Capture the cell that displays the provided text and extract its [x, y] central coordinate. 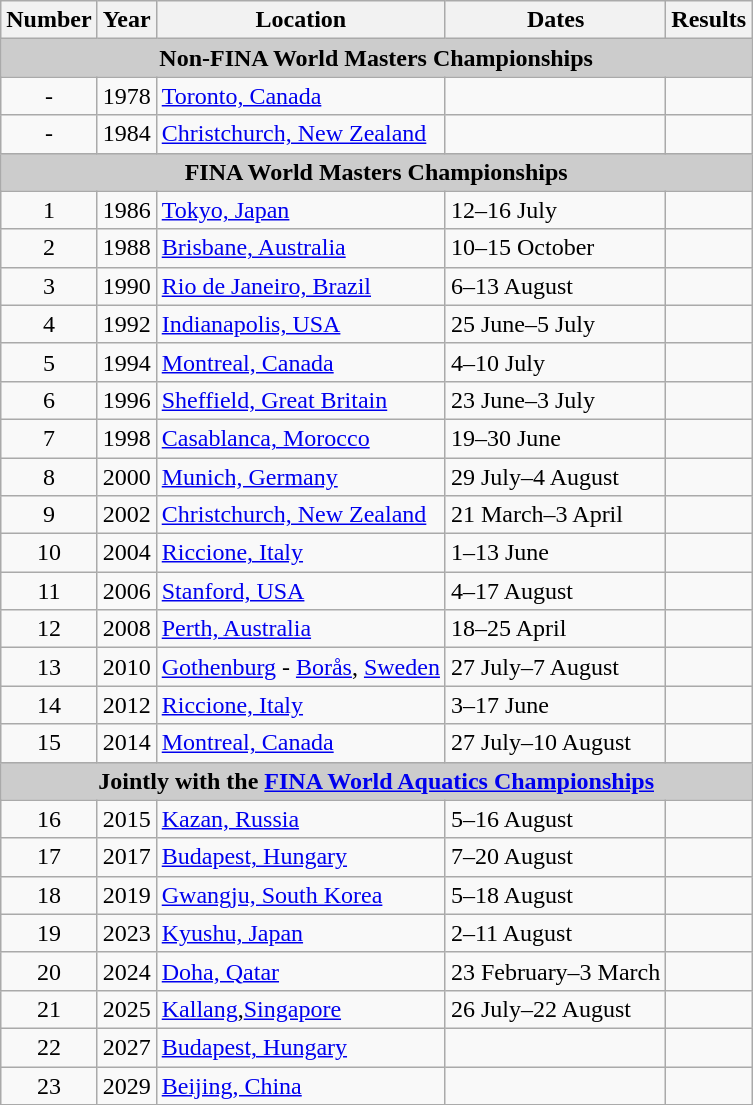
2019 [126, 895]
Dates [555, 20]
10–15 October [555, 248]
6–13 August [555, 286]
25 June–5 July [555, 324]
2000 [126, 477]
5–16 August [555, 819]
21 [49, 1009]
Number [49, 20]
Indianapolis, USA [300, 324]
Location [300, 20]
13 [49, 667]
Results [709, 20]
22 [49, 1047]
2004 [126, 553]
7 [49, 438]
27 July–10 August [555, 743]
26 July–22 August [555, 1009]
Rio de Janeiro, Brazil [300, 286]
10 [49, 553]
FINA World Masters Championships [376, 172]
19–30 June [555, 438]
Kazan, Russia [300, 819]
17 [49, 857]
2023 [126, 933]
19 [49, 933]
1996 [126, 400]
2012 [126, 705]
Munich, Germany [300, 477]
23 [49, 1085]
2014 [126, 743]
27 July–7 August [555, 667]
2017 [126, 857]
1986 [126, 210]
12 [49, 629]
Stanford, USA [300, 591]
2024 [126, 971]
15 [49, 743]
Doha, Qatar [300, 971]
Gothenburg - Borås, Sweden [300, 667]
14 [49, 705]
Kallang,Singapore [300, 1009]
1994 [126, 362]
11 [49, 591]
Kyushu, Japan [300, 933]
23 February–3 March [555, 971]
5–18 August [555, 895]
2 [49, 248]
7–20 August [555, 857]
2006 [126, 591]
Casablanca, Morocco [300, 438]
4 [49, 324]
1978 [126, 96]
Year [126, 20]
1990 [126, 286]
18–25 April [555, 629]
20 [49, 971]
Sheffield, Great Britain [300, 400]
1988 [126, 248]
Jointly with the FINA World Aquatics Championships [376, 781]
2010 [126, 667]
1 [49, 210]
23 June–3 July [555, 400]
Perth, Australia [300, 629]
3 [49, 286]
Tokyo, Japan [300, 210]
3–17 June [555, 705]
5 [49, 362]
6 [49, 400]
Gwangju, South Korea [300, 895]
1984 [126, 134]
8 [49, 477]
16 [49, 819]
1992 [126, 324]
1998 [126, 438]
21 March–3 April [555, 515]
Beijing, China [300, 1085]
2008 [126, 629]
2015 [126, 819]
1–13 June [555, 553]
2025 [126, 1009]
Toronto, Canada [300, 96]
12–16 July [555, 210]
4–10 July [555, 362]
2002 [126, 515]
29 July–4 August [555, 477]
4–17 August [555, 591]
Non-FINA World Masters Championships [376, 58]
9 [49, 515]
2029 [126, 1085]
Brisbane, Australia [300, 248]
18 [49, 895]
2–11 August [555, 933]
2027 [126, 1047]
